Determine the [x, y] coordinate at the center of the cell enclosing the given text.  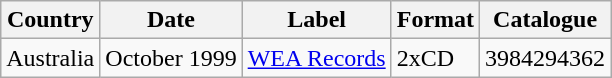
Australia [50, 58]
3984294362 [546, 58]
October 1999 [171, 58]
Country [50, 20]
Catalogue [546, 20]
2xCD [435, 58]
Format [435, 20]
WEA Records [316, 58]
Date [171, 20]
Label [316, 20]
